Return [X, Y] of the center of cell containing provided text 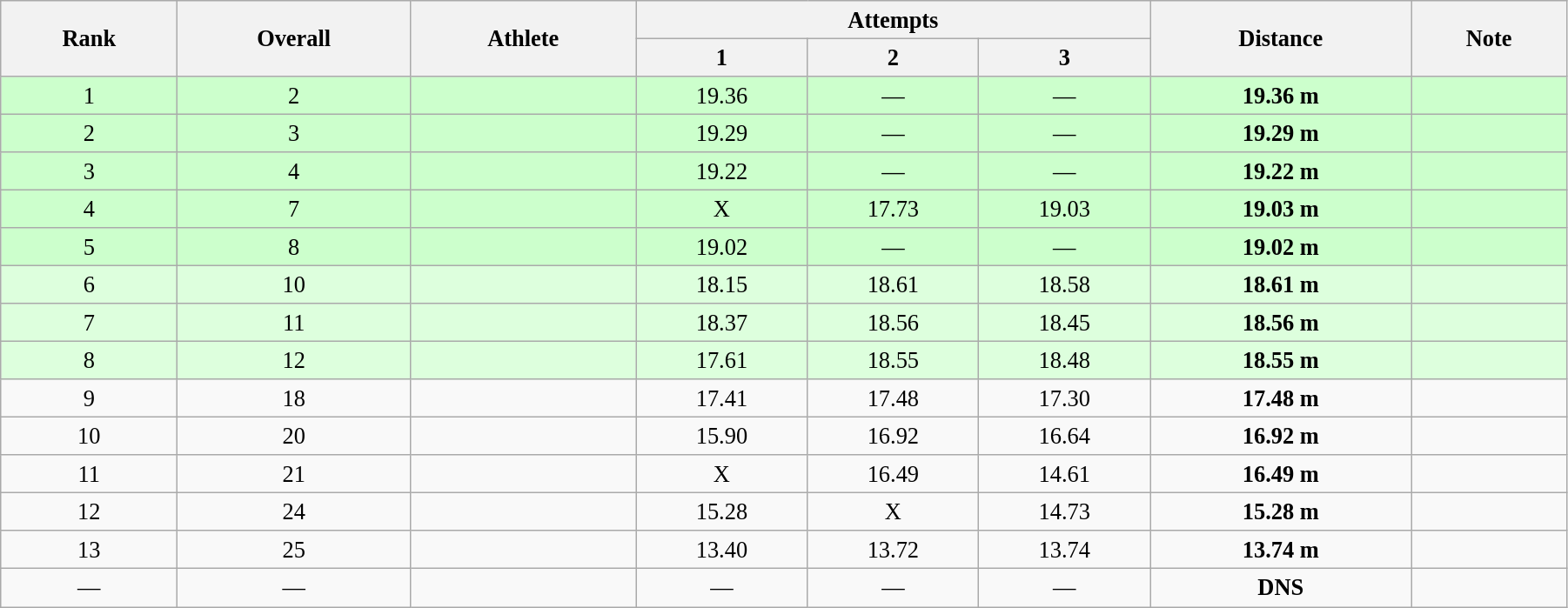
19.36 m [1281, 95]
Note [1490, 38]
6 [89, 284]
14.73 [1065, 511]
19.02 m [1281, 247]
DNS [1281, 588]
24 [294, 511]
13.72 [893, 550]
18.61 m [1281, 284]
13.40 [722, 550]
18 [294, 398]
18.48 [1065, 360]
15.28 m [1281, 511]
16.92 m [1281, 436]
18.15 [722, 284]
17.30 [1065, 398]
13 [89, 550]
19.36 [722, 95]
Overall [294, 38]
19.22 m [1281, 171]
18.58 [1065, 284]
16.49 m [1281, 474]
17.41 [722, 398]
15.90 [722, 436]
19.03 m [1281, 209]
25 [294, 550]
18.61 [893, 284]
Rank [89, 38]
Attempts [893, 19]
18.55 [893, 360]
Distance [1281, 38]
5 [89, 247]
15.28 [722, 511]
17.73 [893, 209]
19.29 [722, 133]
14.61 [1065, 474]
Athlete [522, 38]
16.49 [893, 474]
18.56 [893, 323]
19.22 [722, 171]
21 [294, 474]
9 [89, 398]
13.74 [1065, 550]
16.64 [1065, 436]
17.48 [893, 398]
18.56 m [1281, 323]
19.03 [1065, 209]
17.48 m [1281, 398]
20 [294, 436]
18.37 [722, 323]
19.29 m [1281, 133]
13.74 m [1281, 550]
19.02 [722, 247]
17.61 [722, 360]
18.45 [1065, 323]
18.55 m [1281, 360]
16.92 [893, 436]
